Capture the cell that displays the provided text and extract its (x, y) central coordinate. 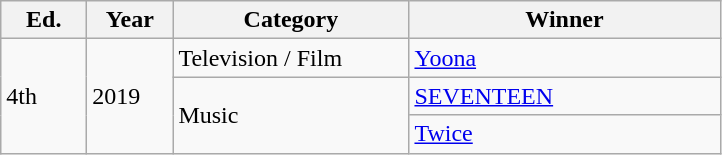
Television / Film (291, 58)
Music (291, 115)
SEVENTEEN (564, 96)
Yoona (564, 58)
4th (44, 96)
Category (291, 20)
Winner (564, 20)
Year (130, 20)
Twice (564, 134)
Ed. (44, 20)
2019 (130, 96)
